Return [X, Y] of the center of cell containing provided text 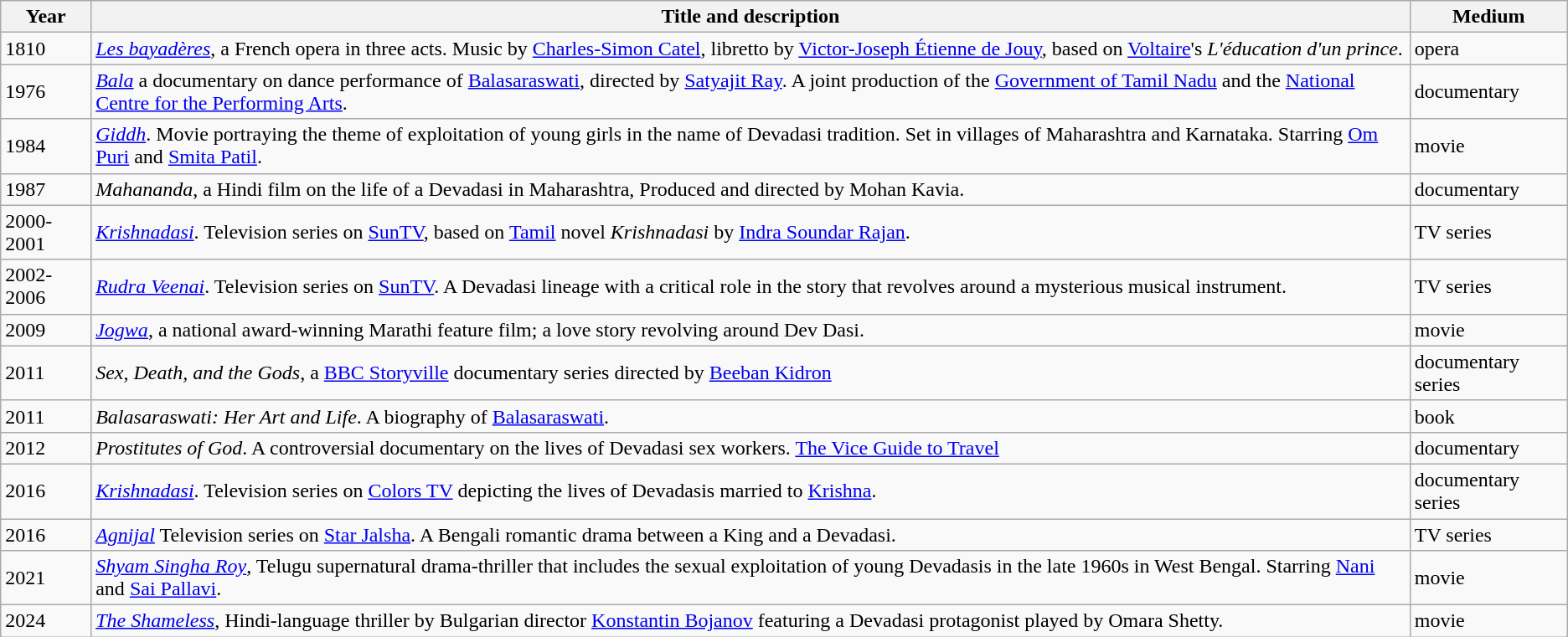
Balasaraswati: Her Art and Life. A biography of Balasaraswati. [750, 416]
1810 [46, 49]
book [1488, 416]
2012 [46, 448]
Prostitutes of God. A controversial documentary on the lives of Devadasi sex workers. The Vice Guide to Travel [750, 448]
Rudra Veenai. Television series on SunTV. A Devadasi lineage with a critical role in the story that revolves around a mysterious musical instrument. [750, 286]
Agnijal Television series on Star Jalsha. A Bengali romantic drama between a King and a Devadasi. [750, 535]
2021 [46, 578]
2000-2001 [46, 233]
The Shameless, Hindi-language thriller by Bulgarian director Konstantin Bojanov featuring a Devadasi protagonist played by Omara Shetty. [750, 621]
opera [1488, 49]
Sex, Death, and the Gods, a BBC Storyville documentary series directed by Beeban Kidron [750, 373]
2002-2006 [46, 286]
1984 [46, 146]
Krishnadasi. Television series on Colors TV depicting the lives of Devadasis married to Krishna. [750, 491]
Mahananda, a Hindi film on the life of a Devadasi in Maharashtra, Produced and directed by Mohan Kavia. [750, 189]
2024 [46, 621]
1976 [46, 92]
Jogwa, a national award-winning Marathi feature film; a love story revolving around Dev Dasi. [750, 330]
Year [46, 17]
Title and description [750, 17]
Krishnadasi. Television series on SunTV, based on Tamil novel Krishnadasi by Indra Soundar Rajan. [750, 233]
1987 [46, 189]
2009 [46, 330]
Medium [1488, 17]
